Return [x, y] of the center of cell containing provided text 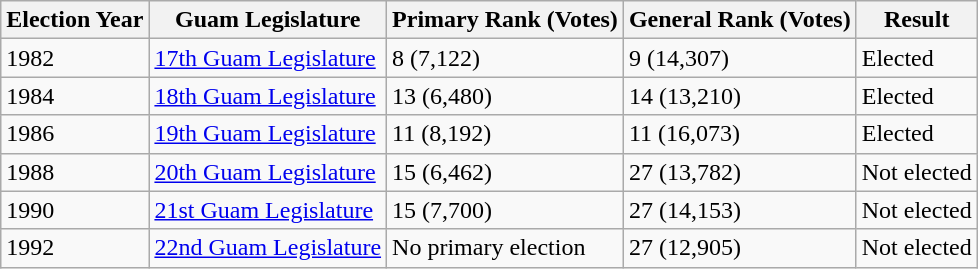
Election Year [75, 20]
20th Guam Legislature [268, 172]
21st Guam Legislature [268, 210]
1982 [75, 58]
1984 [75, 96]
11 (8,192) [506, 134]
19th Guam Legislature [268, 134]
1988 [75, 172]
1986 [75, 134]
17th Guam Legislature [268, 58]
9 (14,307) [740, 58]
Result [916, 20]
22nd Guam Legislature [268, 248]
13 (6,480) [506, 96]
Guam Legislature [268, 20]
27 (14,153) [740, 210]
15 (6,462) [506, 172]
1992 [75, 248]
18th Guam Legislature [268, 96]
8 (7,122) [506, 58]
Primary Rank (Votes) [506, 20]
11 (16,073) [740, 134]
No primary election [506, 248]
27 (13,782) [740, 172]
27 (12,905) [740, 248]
General Rank (Votes) [740, 20]
14 (13,210) [740, 96]
15 (7,700) [506, 210]
1990 [75, 210]
